Return the [x, y] coordinate for the center point of the cell that contains the specified text.  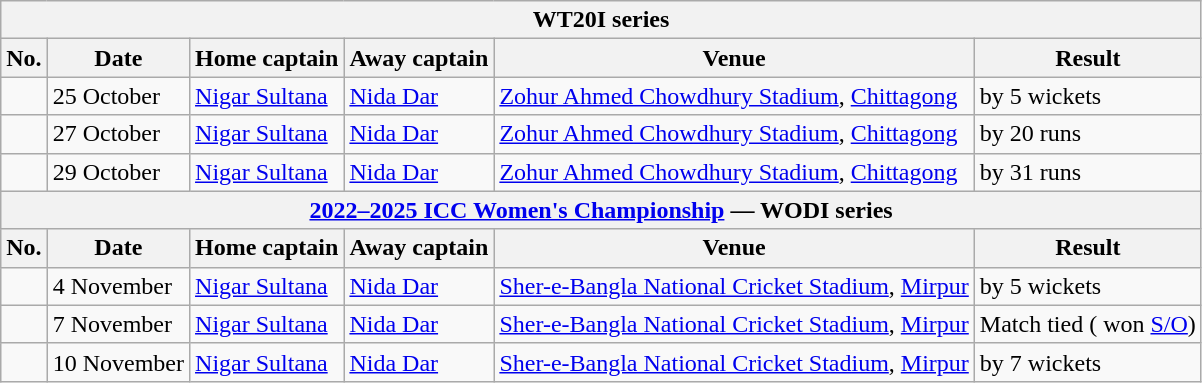
by 31 runs [1088, 172]
27 October [118, 134]
WT20I series [602, 20]
7 November [118, 324]
29 October [118, 172]
25 October [118, 96]
Match tied ( won S/O) [1088, 324]
4 November [118, 286]
2022–2025 ICC Women's Championship — WODI series [602, 210]
10 November [118, 362]
by 7 wickets [1088, 362]
by 20 runs [1088, 134]
